Return [X, Y] of the center of cell containing provided text 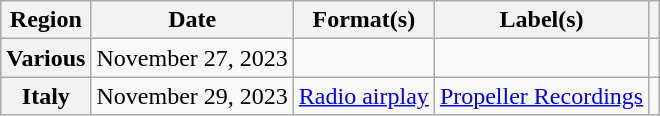
Label(s) [541, 20]
Radio airplay [364, 96]
November 29, 2023 [192, 96]
Date [192, 20]
Format(s) [364, 20]
Various [46, 58]
November 27, 2023 [192, 58]
Propeller Recordings [541, 96]
Italy [46, 96]
Region [46, 20]
